Detect which cell encompasses the target text, then output its [X, Y] center coordinate. 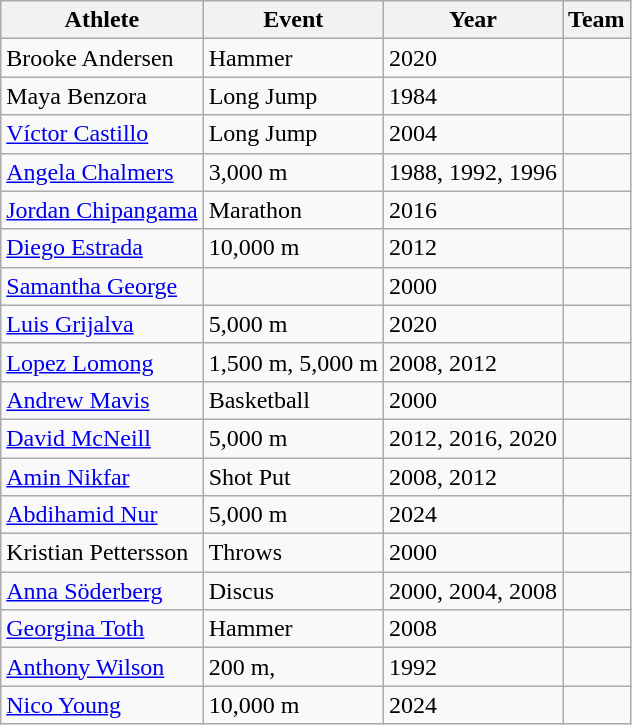
Anthony Wilson [102, 667]
Athlete [102, 20]
Andrew Mavis [102, 400]
2008 [474, 629]
Team [597, 20]
Shot Put [293, 477]
Abdihamid Nur [102, 515]
Basketball [293, 400]
2012, 2016, 2020 [474, 438]
1988, 1992, 1996 [474, 172]
2000, 2004, 2008 [474, 591]
Georgina Toth [102, 629]
David McNeill [102, 438]
Anna Söderberg [102, 591]
Maya Benzora [102, 96]
Throws [293, 553]
2012 [474, 248]
Event [293, 20]
Jordan Chipangama [102, 210]
200 m, [293, 667]
2004 [474, 134]
1984 [474, 96]
Marathon [293, 210]
Brooke Andersen [102, 58]
Víctor Castillo [102, 134]
Lopez Lomong [102, 362]
Amin Nikfar [102, 477]
1,500 m, 5,000 m [293, 362]
Angela Chalmers [102, 172]
Discus [293, 591]
Nico Young [102, 705]
Luis Grijalva [102, 324]
Kristian Pettersson [102, 553]
Diego Estrada [102, 248]
1992 [474, 667]
2016 [474, 210]
Year [474, 20]
3,000 m [293, 172]
Samantha George [102, 286]
